Identify which cell holds the provided text, then report its [x, y] central coordinate. 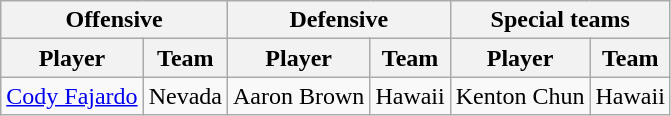
Aaron Brown [298, 96]
Kenton Chun [520, 96]
Cody Fajardo [72, 96]
Defensive [338, 20]
Special teams [560, 20]
Offensive [114, 20]
Nevada [185, 96]
